Return [X, Y] of the center of cell containing provided text 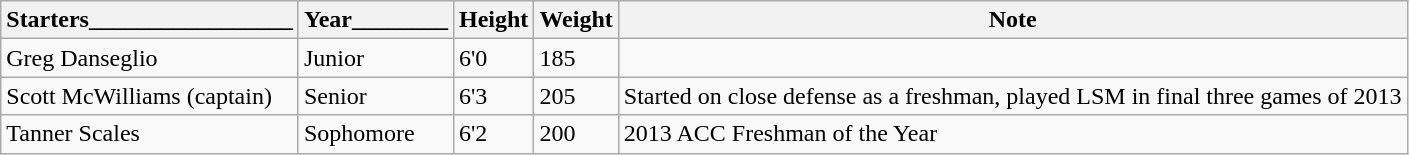
Tanner Scales [150, 134]
2013 ACC Freshman of the Year [1012, 134]
200 [576, 134]
6'0 [493, 58]
Scott McWilliams (captain) [150, 96]
Weight [576, 20]
Height [493, 20]
Starters_________________ [150, 20]
205 [576, 96]
Sophomore [376, 134]
185 [576, 58]
6'2 [493, 134]
Year________ [376, 20]
Junior [376, 58]
Note [1012, 20]
6'3 [493, 96]
Senior [376, 96]
Started on close defense as a freshman, played LSM in final three games of 2013 [1012, 96]
Greg Danseglio [150, 58]
